Detect which cell encompasses the target text, then output its (X, Y) center coordinate. 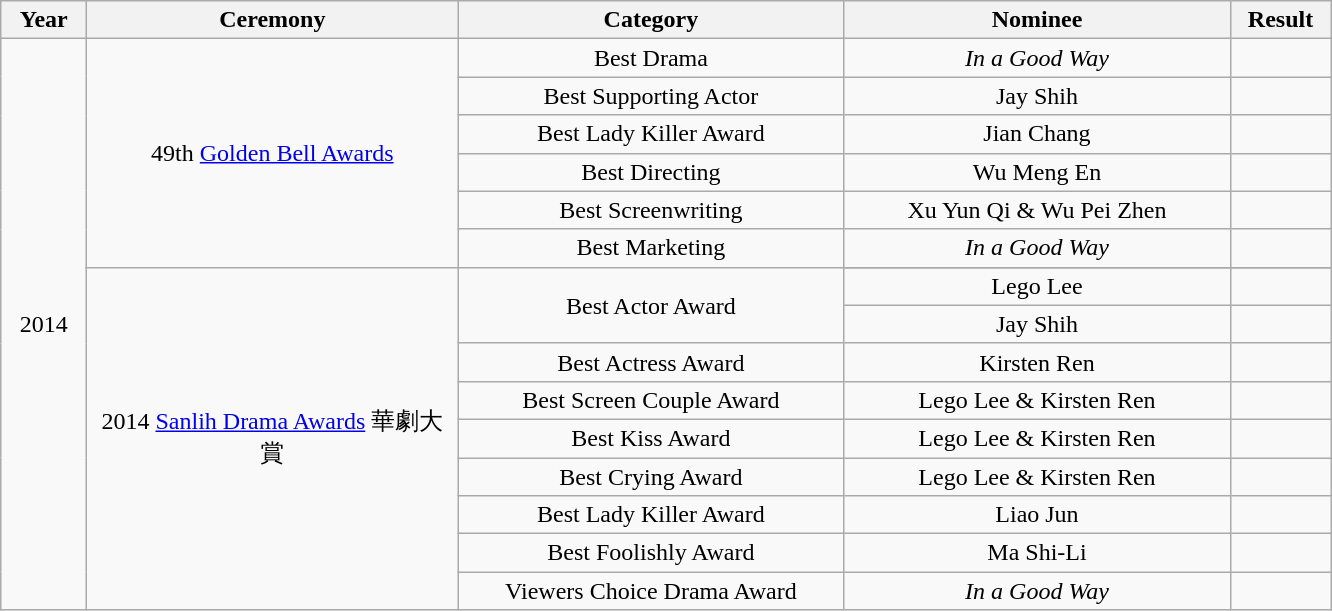
Wu Meng En (1037, 172)
Ceremony (272, 20)
Lego Lee (1037, 286)
Best Actress Award (651, 362)
Jian Chang (1037, 134)
Viewers Choice Drama Award (651, 591)
Best Supporting Actor (651, 96)
Best Crying Award (651, 477)
Category (651, 20)
2014 Sanlih Drama Awards 華劇大賞 (272, 438)
Liao Jun (1037, 515)
Xu Yun Qi & Wu Pei Zhen (1037, 210)
Best Foolishly Award (651, 553)
Best Marketing (651, 248)
Best Actor Award (651, 305)
Ma Shi-Li (1037, 553)
Best Screenwriting (651, 210)
49th Golden Bell Awards (272, 153)
Year (44, 20)
Best Screen Couple Award (651, 400)
Best Directing (651, 172)
Best Drama (651, 58)
Result (1280, 20)
Kirsten Ren (1037, 362)
Best Kiss Award (651, 438)
Nominee (1037, 20)
2014 (44, 324)
